Detect which cell encompasses the target text, then output its [x, y] center coordinate. 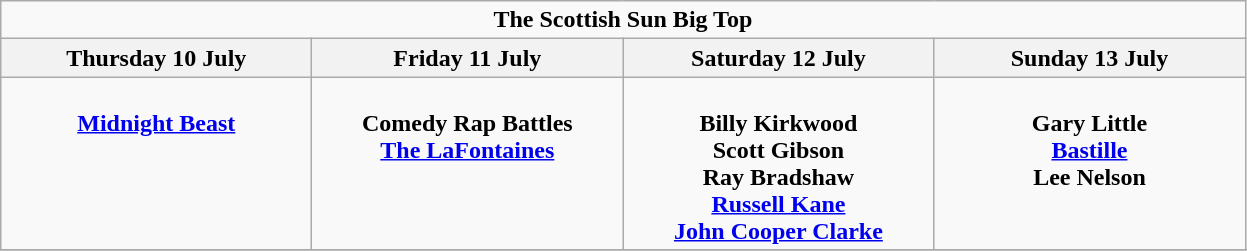
Billy Kirkwood Scott Gibson Ray Bradshaw Russell Kane John Cooper Clarke [778, 164]
Friday 11 July [468, 58]
Gary Little Bastille Lee Nelson [1090, 164]
Sunday 13 July [1090, 58]
Thursday 10 July [156, 58]
Midnight Beast [156, 164]
Comedy Rap Battles The LaFontaines [468, 164]
Saturday 12 July [778, 58]
The Scottish Sun Big Top [623, 20]
